Capture the cell that displays the provided text and extract its (x, y) central coordinate. 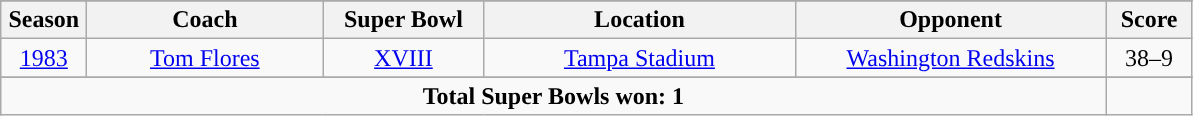
Super Bowl (404, 20)
Total Super Bowls won: 1 (554, 96)
38–9 (1149, 58)
Season (44, 20)
Tom Flores (205, 58)
Coach (205, 20)
1983 (44, 58)
Opponent (950, 20)
XVIII (404, 58)
Tampa Stadium (640, 58)
Washington Redskins (950, 58)
Score (1149, 20)
Location (640, 20)
